From the cell containing the given text, extract its center point as [X, Y] coordinate. 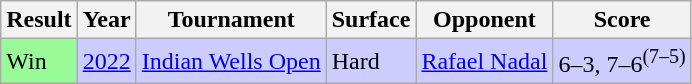
Result [39, 20]
Rafael Nadal [484, 62]
Surface [371, 20]
Year [106, 20]
2022 [106, 62]
Opponent [484, 20]
Hard [371, 62]
Indian Wells Open [231, 62]
Score [622, 20]
6–3, 7–6(7–5) [622, 62]
Tournament [231, 20]
Win [39, 62]
